Return [X, Y] of the center of cell containing provided text 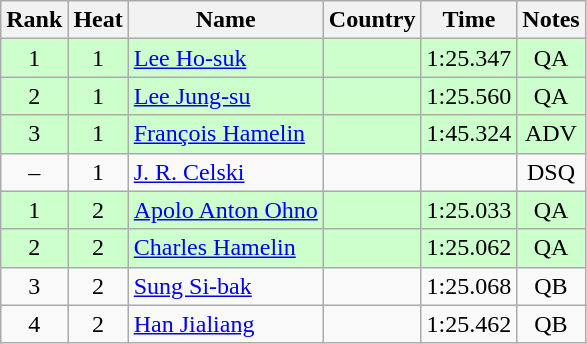
Name [226, 20]
Rank [34, 20]
Lee Ho-suk [226, 58]
1:25.347 [469, 58]
Heat [98, 20]
François Hamelin [226, 134]
– [34, 172]
J. R. Celski [226, 172]
1:25.062 [469, 248]
DSQ [551, 172]
1:45.324 [469, 134]
Notes [551, 20]
Country [372, 20]
1:25.033 [469, 210]
1:25.068 [469, 286]
Sung Si-bak [226, 286]
Lee Jung-su [226, 96]
ADV [551, 134]
Apolo Anton Ohno [226, 210]
4 [34, 324]
1:25.462 [469, 324]
Han Jialiang [226, 324]
Time [469, 20]
1:25.560 [469, 96]
Charles Hamelin [226, 248]
